For the text-containing cell, return its midpoint in [x, y] coordinate format. 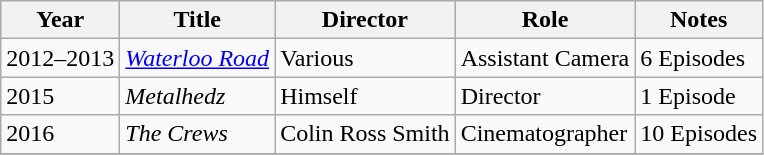
Colin Ross Smith [365, 134]
2012–2013 [60, 58]
Role [545, 20]
Waterloo Road [198, 58]
Title [198, 20]
10 Episodes [699, 134]
6 Episodes [699, 58]
1 Episode [699, 96]
The Crews [198, 134]
Himself [365, 96]
Metalhedz [198, 96]
Assistant Camera [545, 58]
Various [365, 58]
Cinematographer [545, 134]
Year [60, 20]
Notes [699, 20]
2016 [60, 134]
2015 [60, 96]
